Pinpoint the cell where the given text exists, returning its (x, y) midpoint coordinate. 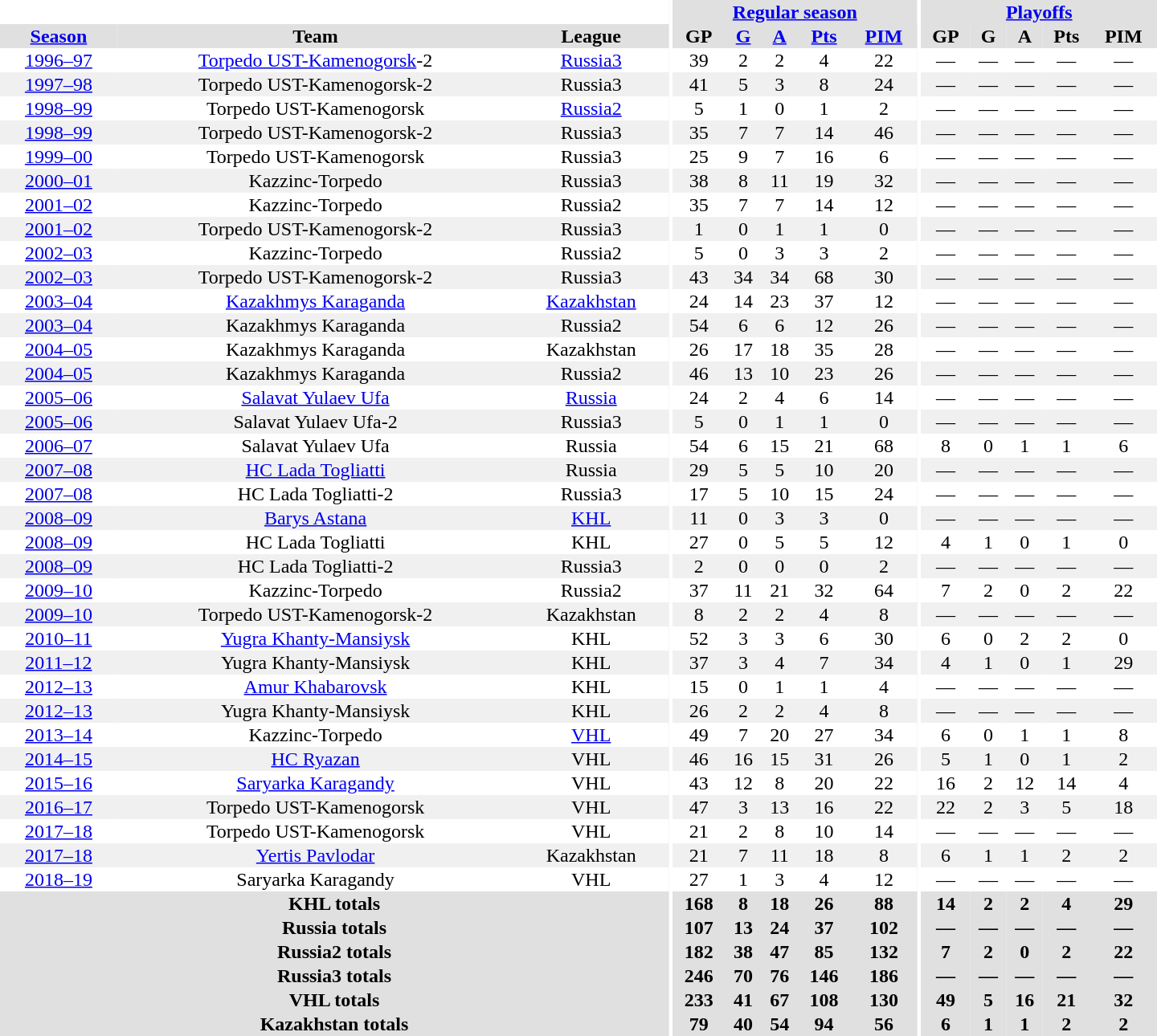
64 (884, 590)
94 (824, 1024)
88 (884, 903)
108 (824, 1000)
2016–17 (59, 807)
League (591, 36)
2010–11 (59, 638)
107 (699, 928)
28 (884, 349)
Season (59, 36)
85 (824, 952)
Kazakhstan totals (334, 1024)
56 (884, 1024)
2015–16 (59, 783)
2013–14 (59, 735)
130 (884, 1000)
Playoffs (1040, 12)
Amur Khabarovsk (316, 687)
1997–98 (59, 84)
39 (699, 60)
Yertis Pavlodar (316, 855)
HC Ryazan (316, 759)
2006–07 (59, 446)
25 (699, 157)
40 (742, 1024)
70 (742, 976)
233 (699, 1000)
2014–15 (59, 759)
Barys Astana (316, 518)
102 (884, 928)
VHL totals (334, 1000)
31 (824, 759)
76 (779, 976)
246 (699, 976)
1999–00 (59, 157)
186 (884, 976)
Team (316, 36)
Russia2 totals (334, 952)
79 (699, 1024)
52 (699, 638)
146 (824, 976)
2018–19 (59, 879)
132 (884, 952)
Salavat Yulaev Ufa-2 (316, 422)
1996–97 (59, 60)
Russia3 totals (334, 976)
Russia totals (334, 928)
182 (699, 952)
KHL totals (334, 903)
2000–01 (59, 181)
19 (824, 181)
67 (779, 1000)
168 (699, 903)
Regular season (795, 12)
9 (742, 157)
2011–12 (59, 663)
